Return [X, Y] of the center of cell containing provided text 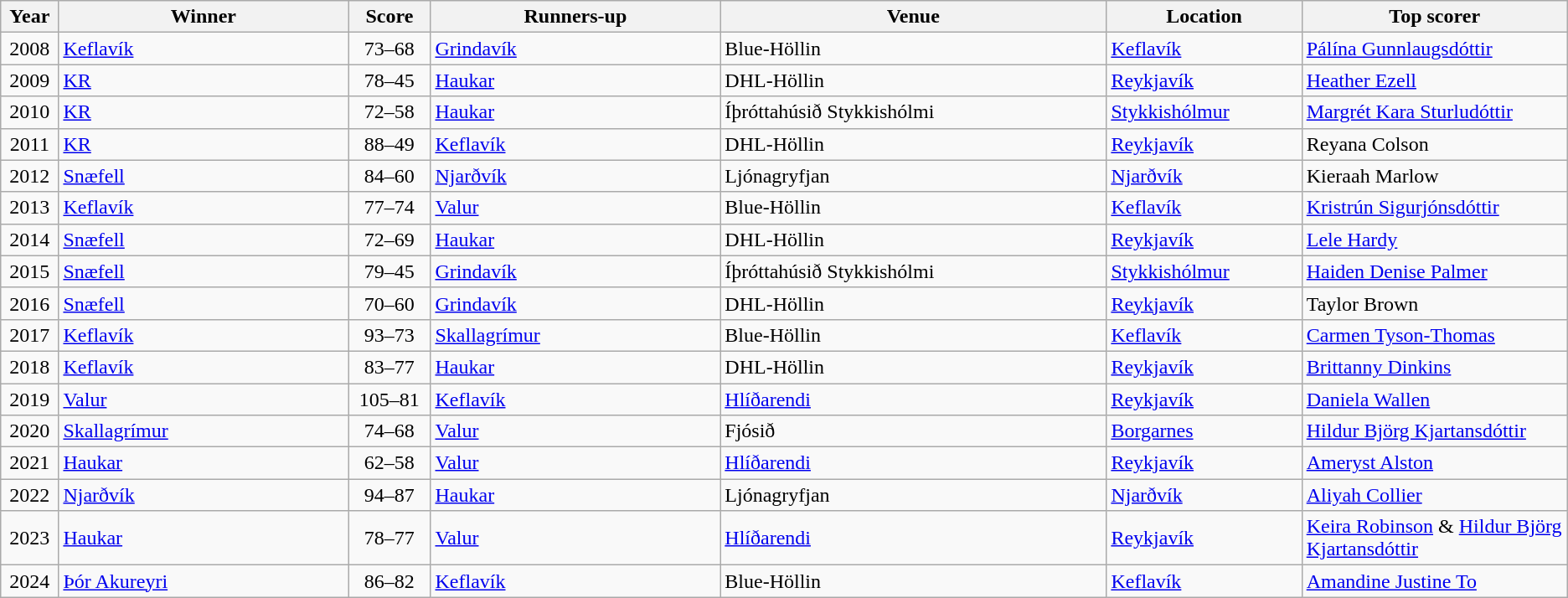
2012 [30, 176]
72–58 [389, 112]
77–74 [389, 208]
Heather Ezell [1434, 80]
86–82 [389, 581]
2013 [30, 208]
Top scorer [1434, 17]
83–77 [389, 367]
Pálína Gunnlaugsdóttir [1434, 49]
78–45 [389, 80]
84–60 [389, 176]
Þór Akureyri [204, 581]
Carmen Tyson-Thomas [1434, 335]
70–60 [389, 303]
2018 [30, 367]
Aliyah Collier [1434, 495]
Hildur Björg Kjartansdóttir [1434, 431]
94–87 [389, 495]
Reyana Colson [1434, 144]
2022 [30, 495]
Amandine Justine To [1434, 581]
Haiden Denise Palmer [1434, 271]
2008 [30, 49]
Winner [204, 17]
2021 [30, 463]
2011 [30, 144]
2020 [30, 431]
Venue [913, 17]
Keira Robinson & Hildur Björg Kjartansdóttir [1434, 538]
2010 [30, 112]
Runners-up [575, 17]
72–69 [389, 240]
105–81 [389, 400]
2016 [30, 303]
88–49 [389, 144]
2017 [30, 335]
2014 [30, 240]
Taylor Brown [1434, 303]
Brittanny Dinkins [1434, 367]
2023 [30, 538]
62–58 [389, 463]
Location [1204, 17]
Year [30, 17]
Score [389, 17]
Kristrún Sigurjónsdóttir [1434, 208]
2019 [30, 400]
Ameryst Alston [1434, 463]
Borgarnes [1204, 431]
Kieraah Marlow [1434, 176]
93–73 [389, 335]
2009 [30, 80]
78–77 [389, 538]
Lele Hardy [1434, 240]
74–68 [389, 431]
Margrét Kara Sturludóttir [1434, 112]
2024 [30, 581]
Fjósið [913, 431]
73–68 [389, 49]
79–45 [389, 271]
Daniela Wallen [1434, 400]
2015 [30, 271]
